Extract the [x, y] coordinate from the center of the cell holding the provided text.  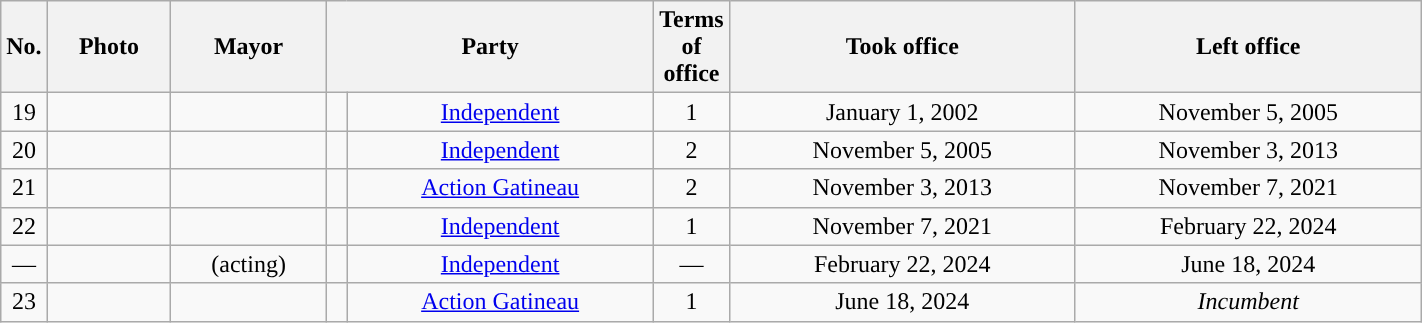
Incumbent [1248, 302]
Mayor [249, 47]
Photo [109, 47]
19 [24, 112]
20 [24, 150]
Party [490, 47]
21 [24, 188]
Took office [902, 47]
22 [24, 226]
23 [24, 302]
Left office [1248, 47]
(acting) [249, 264]
January 1, 2002 [902, 112]
Terms of office [692, 47]
No. [24, 47]
